Output the [x, y] coordinate of the center of the cell containing the given text.  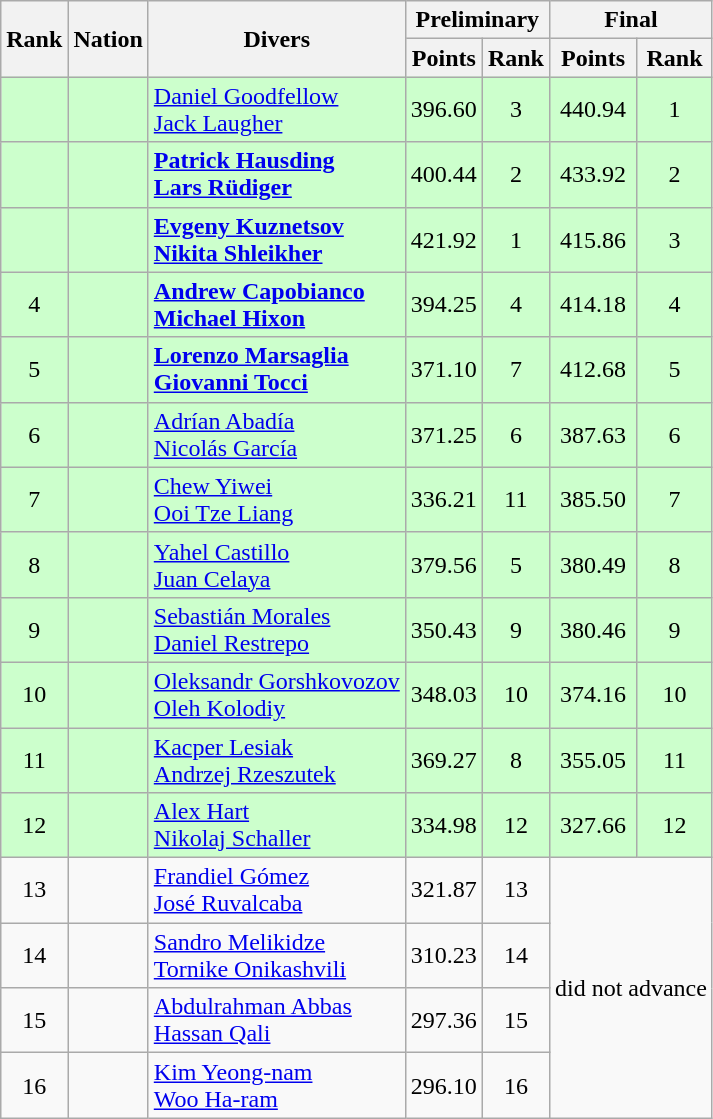
Lorenzo MarsagliaGiovanni Tocci [276, 370]
Preliminary [477, 20]
Patrick HausdingLars Rüdiger [276, 174]
433.92 [592, 174]
Kacper LesiakAndrzej Rzeszutek [276, 760]
380.49 [592, 564]
did not advance [630, 988]
348.03 [444, 694]
297.36 [444, 1020]
414.18 [592, 304]
Daniel GoodfellowJack Laugher [276, 110]
Divers [276, 39]
Final [630, 20]
321.87 [444, 890]
412.68 [592, 370]
387.63 [592, 434]
440.94 [592, 110]
Yahel CastilloJuan Celaya [276, 564]
327.66 [592, 826]
Sandro MelikidzeTornike Onikashvili [276, 956]
Oleksandr GorshkovozovOleh Kolodiy [276, 694]
Abdulrahman AbbasHassan Qali [276, 1020]
Evgeny KuznetsovNikita Shleikher [276, 240]
371.25 [444, 434]
Kim Yeong-namWoo Ha-ram [276, 1086]
371.10 [444, 370]
334.98 [444, 826]
415.86 [592, 240]
310.23 [444, 956]
396.60 [444, 110]
369.27 [444, 760]
Andrew CapobiancoMichael Hixon [276, 304]
355.05 [592, 760]
350.43 [444, 630]
421.92 [444, 240]
Sebastián MoralesDaniel Restrepo [276, 630]
400.44 [444, 174]
296.10 [444, 1086]
394.25 [444, 304]
374.16 [592, 694]
385.50 [592, 500]
Nation [108, 39]
380.46 [592, 630]
Frandiel GómezJosé Ruvalcaba [276, 890]
Adrían AbadíaNicolás García [276, 434]
Alex HartNikolaj Schaller [276, 826]
Chew YiweiOoi Tze Liang [276, 500]
379.56 [444, 564]
336.21 [444, 500]
